Find where the given text appears and provide that cell's center as [X, Y] coordinate. 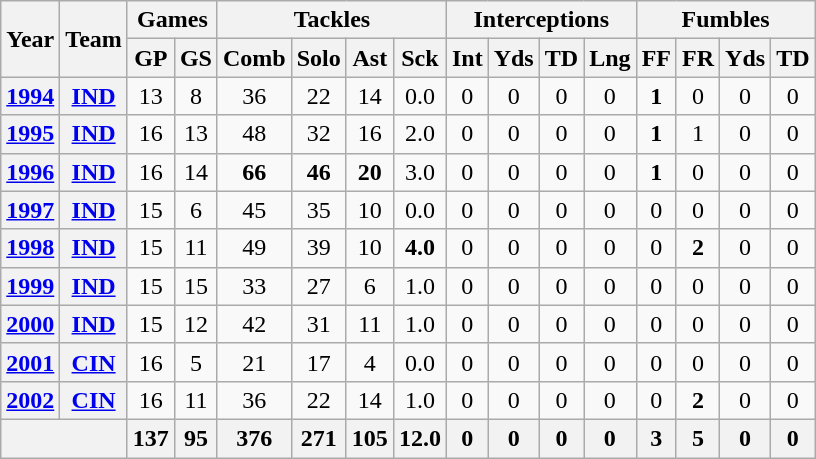
1997 [30, 210]
Team [94, 39]
376 [254, 438]
31 [318, 324]
105 [370, 438]
1996 [30, 172]
Interceptions [541, 20]
Comb [254, 58]
1994 [30, 96]
17 [318, 362]
95 [196, 438]
12 [196, 324]
4.0 [420, 248]
2002 [30, 400]
45 [254, 210]
66 [254, 172]
Tackles [332, 20]
137 [150, 438]
Year [30, 39]
27 [318, 286]
Sck [420, 58]
FR [698, 58]
4 [370, 362]
48 [254, 134]
Ast [370, 58]
42 [254, 324]
3.0 [420, 172]
1998 [30, 248]
Games [172, 20]
20 [370, 172]
Solo [318, 58]
2000 [30, 324]
49 [254, 248]
3 [656, 438]
21 [254, 362]
Fumbles [726, 20]
GS [196, 58]
271 [318, 438]
46 [318, 172]
2.0 [420, 134]
1995 [30, 134]
Lng [610, 58]
35 [318, 210]
12.0 [420, 438]
2001 [30, 362]
8 [196, 96]
33 [254, 286]
1999 [30, 286]
FF [656, 58]
GP [150, 58]
Int [467, 58]
32 [318, 134]
39 [318, 248]
